Find where the given text appears and provide that cell's center as (x, y) coordinate. 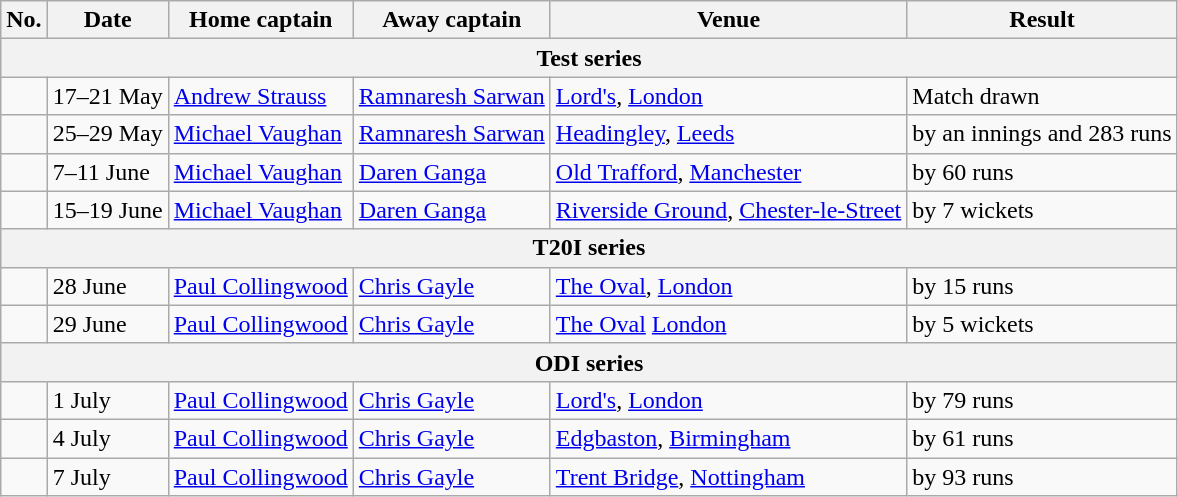
by 61 runs (1042, 438)
by 5 wickets (1042, 324)
7 July (108, 477)
15–19 June (108, 210)
4 July (108, 438)
Venue (728, 20)
by an innings and 283 runs (1042, 134)
ODI series (589, 362)
17–21 May (108, 96)
Riverside Ground, Chester-le-Street (728, 210)
Trent Bridge, Nottingham (728, 477)
The Oval, London (728, 286)
Match drawn (1042, 96)
1 July (108, 400)
No. (24, 20)
Home captain (260, 20)
T20I series (589, 248)
Andrew Strauss (260, 96)
by 93 runs (1042, 477)
by 7 wickets (1042, 210)
Test series (589, 58)
Old Trafford, Manchester (728, 172)
Result (1042, 20)
Headingley, Leeds (728, 134)
28 June (108, 286)
25–29 May (108, 134)
29 June (108, 324)
7–11 June (108, 172)
Away captain (452, 20)
The Oval London (728, 324)
by 15 runs (1042, 286)
Date (108, 20)
Edgbaston, Birmingham (728, 438)
by 79 runs (1042, 400)
by 60 runs (1042, 172)
